Detect which cell encompasses the target text, then output its (X, Y) center coordinate. 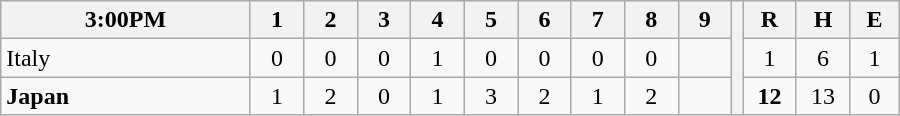
13 (823, 96)
4 (438, 20)
8 (652, 20)
R (770, 20)
5 (490, 20)
9 (704, 20)
3:00PM (126, 20)
12 (770, 96)
Japan (126, 96)
Italy (126, 58)
H (823, 20)
E (874, 20)
7 (598, 20)
